Extract the [x, y] coordinate from the center of the cell holding the provided text.  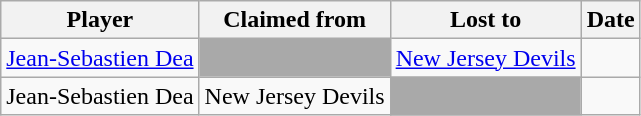
Player [100, 20]
Lost to [486, 20]
Date [610, 20]
Claimed from [294, 20]
